Find where the given text appears and provide that cell's center as [x, y] coordinate. 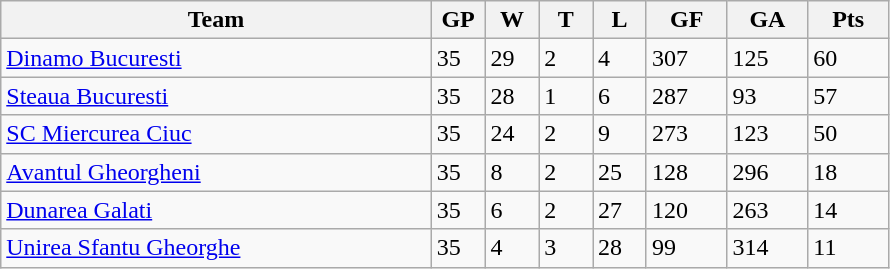
T [566, 20]
307 [686, 58]
29 [512, 58]
60 [848, 58]
GA [768, 20]
27 [620, 210]
W [512, 20]
Team [216, 20]
128 [686, 172]
14 [848, 210]
GP [458, 20]
Dunarea Galati [216, 210]
Unirea Sfantu Gheorghe [216, 248]
93 [768, 96]
57 [848, 96]
GF [686, 20]
SC Miercurea Ciuc [216, 134]
296 [768, 172]
287 [686, 96]
Pts [848, 20]
Steaua Bucuresti [216, 96]
24 [512, 134]
9 [620, 134]
25 [620, 172]
Avantul Gheorgheni [216, 172]
1 [566, 96]
125 [768, 58]
99 [686, 248]
263 [768, 210]
11 [848, 248]
50 [848, 134]
120 [686, 210]
Dinamo Bucuresti [216, 58]
123 [768, 134]
L [620, 20]
3 [566, 248]
314 [768, 248]
8 [512, 172]
18 [848, 172]
273 [686, 134]
